Determine the [X, Y] coordinate at the center of the cell enclosing the given text.  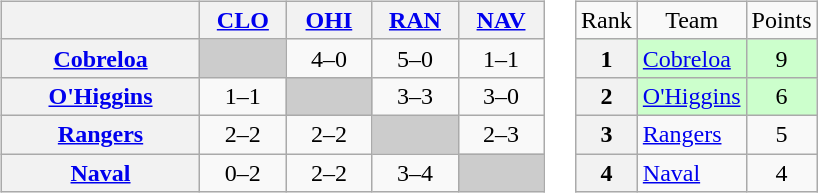
1 [607, 58]
OHI [329, 20]
CLO [243, 20]
4–0 [329, 58]
5–0 [415, 58]
3–0 [501, 96]
Points [782, 20]
Team [692, 20]
NAV [501, 20]
Rank [607, 20]
0–2 [243, 173]
9 [782, 58]
5 [782, 134]
3 [607, 134]
3–4 [415, 173]
3–3 [415, 96]
2–3 [501, 134]
RAN [415, 20]
2 [607, 96]
6 [782, 96]
